Capture the cell that displays the provided text and extract its (x, y) central coordinate. 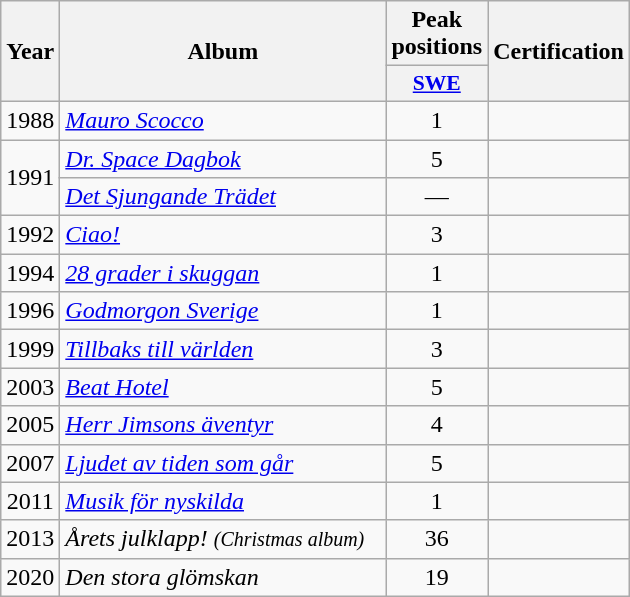
Peak positions (437, 34)
2013 (30, 539)
Album (223, 52)
1996 (30, 311)
Det Sjungande Trädet (223, 197)
36 (437, 539)
Beat Hotel (223, 387)
Årets julklapp! (Christmas album) (223, 539)
2020 (30, 577)
Den stora glömskan (223, 577)
Year (30, 52)
2003 (30, 387)
Certification (559, 52)
Dr. Space Dagbok (223, 159)
Mauro Scocco (223, 120)
1999 (30, 349)
1994 (30, 273)
2005 (30, 425)
Ljudet av tiden som går (223, 463)
Ciao! (223, 235)
19 (437, 577)
Musik för nyskilda (223, 501)
2011 (30, 501)
4 (437, 425)
Tillbaks till världen (223, 349)
SWE (437, 84)
2007 (30, 463)
— (437, 197)
1991 (30, 178)
Herr Jimsons äventyr (223, 425)
28 grader i skuggan (223, 273)
1992 (30, 235)
Godmorgon Sverige (223, 311)
1988 (30, 120)
